Scan for the cell matching the given text and deliver its [x, y] coordinate at center. 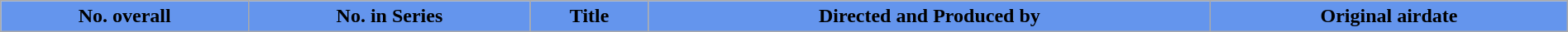
Original airdate [1389, 16]
No. overall [125, 16]
Directed and Produced by [930, 16]
No. in Series [390, 16]
Title [589, 16]
